Return the [x, y] coordinate for the center point of the cell that contains the specified text.  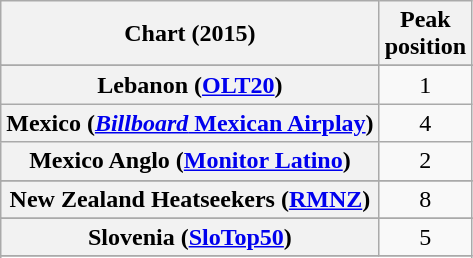
Mexico Anglo (Monitor Latino) [190, 161]
Mexico (Billboard Mexican Airplay) [190, 123]
Chart (2015) [190, 34]
1 [425, 85]
Peakposition [425, 34]
Lebanon (OLT20) [190, 85]
2 [425, 161]
8 [425, 199]
Slovenia (SloTop50) [190, 237]
New Zealand Heatseekers (RMNZ) [190, 199]
4 [425, 123]
5 [425, 237]
